Scan for the cell matching the given text and deliver its [X, Y] coordinate at center. 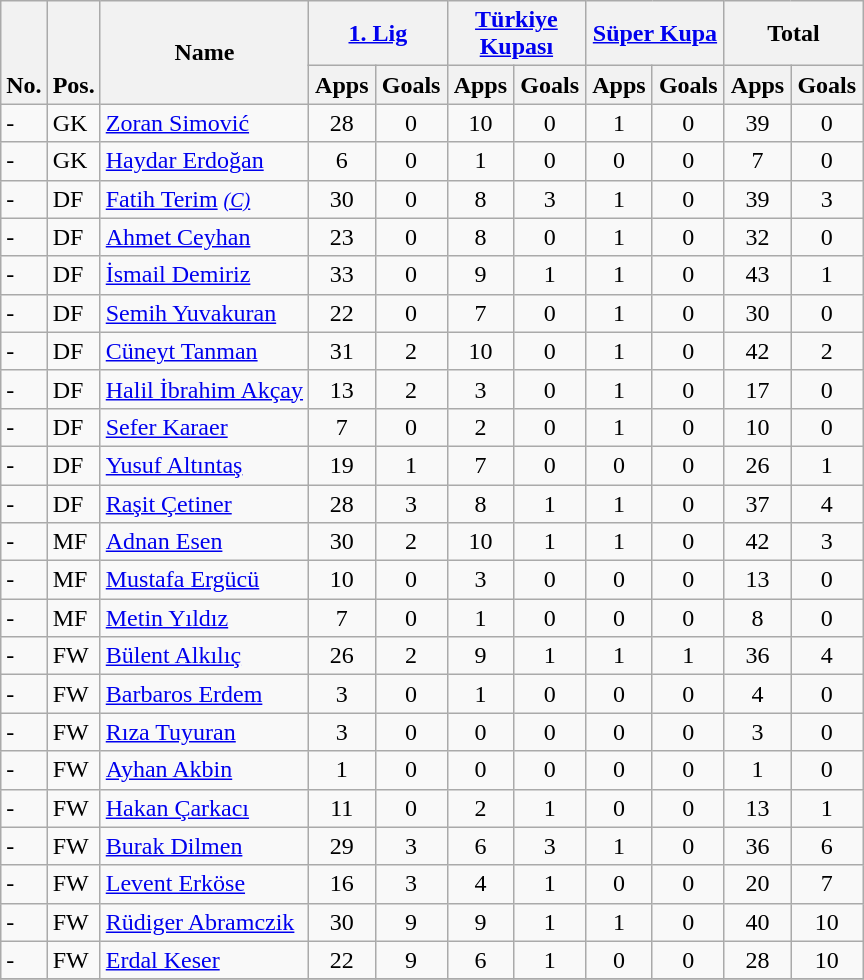
Levent Erköse [204, 884]
Fatih Terim (C) [204, 199]
Pos. [74, 52]
Bülent Alkılıç [204, 656]
Semih Yuvakuran [204, 313]
Metin Yıldız [204, 618]
17 [758, 389]
Total [794, 34]
33 [342, 275]
Barbaros Erdem [204, 694]
Mustafa Ergücü [204, 580]
İsmail Demiriz [204, 275]
23 [342, 237]
Burak Dilmen [204, 846]
20 [758, 884]
Sefer Karaer [204, 427]
11 [342, 808]
31 [342, 351]
Rıza Tuyuran [204, 732]
19 [342, 465]
Raşit Çetiner [204, 503]
Rüdiger Abramczik [204, 922]
Adnan Esen [204, 542]
40 [758, 922]
32 [758, 237]
Haydar Erdoğan [204, 161]
43 [758, 275]
Cüneyt Tanman [204, 351]
Erdal Keser [204, 960]
Ayhan Akbin [204, 770]
Hakan Çarkacı [204, 808]
Türkiye Kupası [516, 34]
No. [24, 52]
Yusuf Altıntaş [204, 465]
Zoran Simović [204, 123]
37 [758, 503]
16 [342, 884]
1. Lig [378, 34]
29 [342, 846]
Süper Kupa [656, 34]
Halil İbrahim Akçay [204, 389]
Name [204, 52]
Ahmet Ceyhan [204, 237]
